Output the [x, y] coordinate of the center of the cell containing the given text.  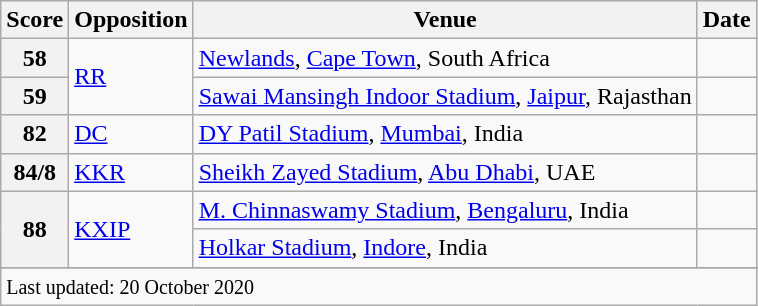
Holkar Stadium, Indore, India [445, 248]
Sheikh Zayed Stadium, Abu Dhabi, UAE [445, 172]
59 [35, 96]
Opposition [131, 20]
KKR [131, 172]
DY Patil Stadium, Mumbai, India [445, 134]
82 [35, 134]
KXIP [131, 229]
RR [131, 77]
58 [35, 58]
Score [35, 20]
Newlands, Cape Town, South Africa [445, 58]
DC [131, 134]
Sawai Mansingh Indoor Stadium, Jaipur, Rajasthan [445, 96]
M. Chinnaswamy Stadium, Bengaluru, India [445, 210]
88 [35, 229]
84/8 [35, 172]
Last updated: 20 October 2020 [378, 286]
Venue [445, 20]
Date [726, 20]
